Return [x, y] of the center of cell containing provided text 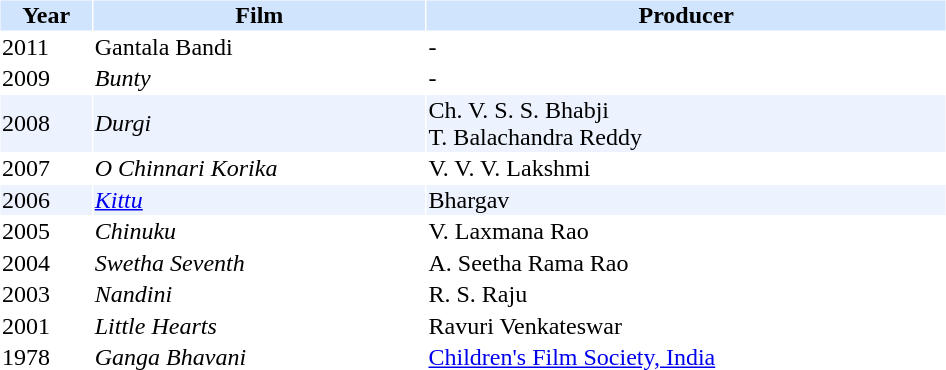
Nandini [259, 295]
2007 [46, 169]
2006 [46, 200]
A. Seetha Rama Rao [686, 263]
Little Hearts [259, 326]
Kittu [259, 200]
Ch. V. S. S. Bhabji T. Balachandra Reddy [686, 124]
2011 [46, 47]
O Chinnari Korika [259, 169]
Producer [686, 15]
2008 [46, 124]
Durgi [259, 124]
2001 [46, 326]
Chinuku [259, 231]
Gantala Bandi [259, 47]
Bhargav [686, 200]
Film [259, 15]
Year [46, 15]
2003 [46, 295]
R. S. Raju [686, 295]
V. V. V. Lakshmi [686, 169]
Ravuri Venkateswar [686, 326]
2009 [46, 79]
Bunty [259, 79]
Swetha Seventh [259, 263]
2004 [46, 263]
2005 [46, 231]
V. Laxmana Rao [686, 231]
